Pinpoint the cell where the given text exists, returning its (x, y) midpoint coordinate. 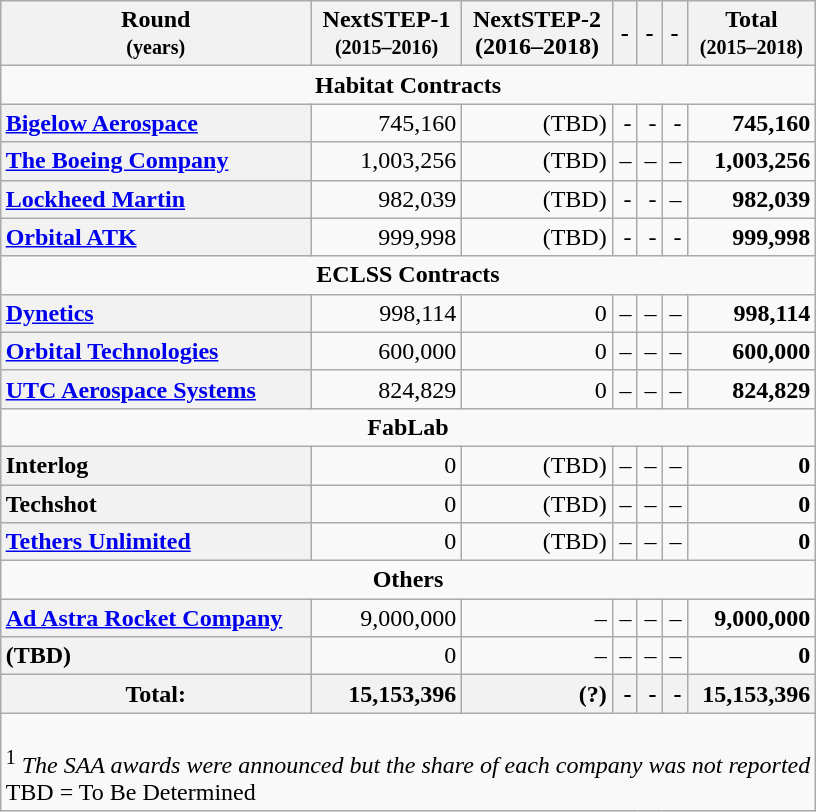
Ad Astra Rocket Company (156, 618)
NextSTEP-2(2016–2018) (537, 34)
1 The SAA awards were announced but the share of each company was not reported TBD = To Be Determined (408, 762)
Others (408, 580)
Tethers Unlimited (156, 542)
Dynetics (156, 313)
Habitat Contracts (408, 85)
Total: (156, 694)
Round(years) (156, 34)
Orbital ATK (156, 237)
Bigelow Aerospace (156, 123)
ECLSS Contracts (408, 275)
Orbital Technologies (156, 351)
Techshot (156, 503)
Interlog (156, 465)
NextSTEP-1(2015–2016) (386, 34)
(?) (537, 694)
Lockheed Martin (156, 199)
Total(2015–2018) (752, 34)
UTC Aerospace Systems (156, 389)
FabLab (408, 427)
The Boeing Company (156, 161)
